Determine the (x, y) coordinate at the center of the cell enclosing the given text.  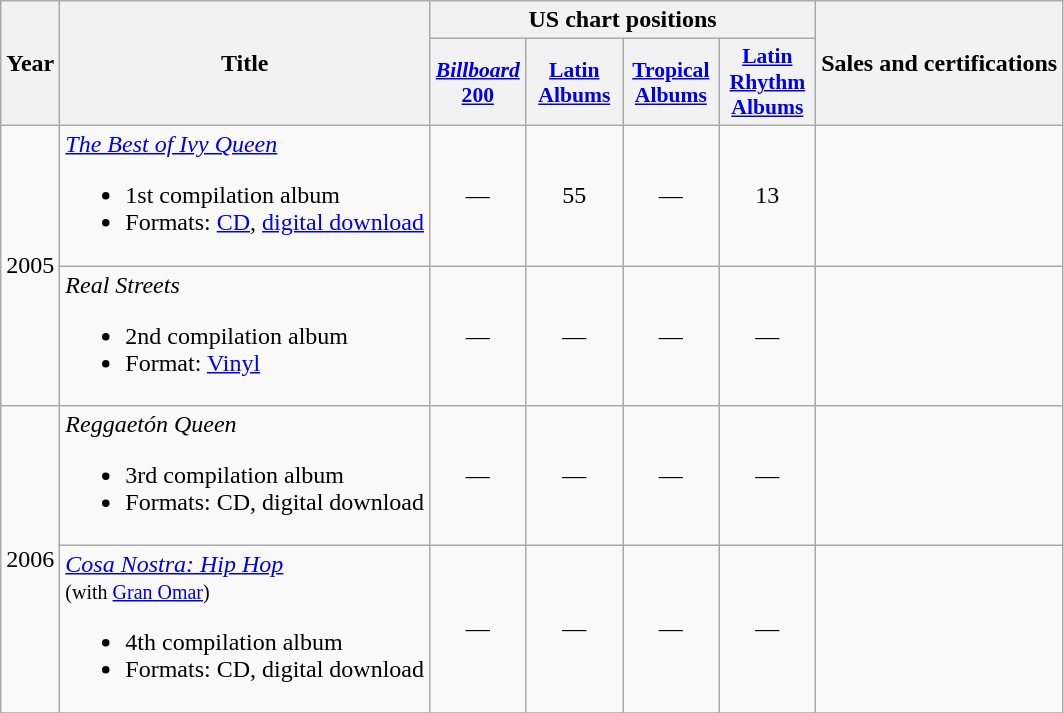
Cosa Nostra: Hip Hop (with Gran Omar)4th compilation albumFormats: CD, digital download (245, 630)
Year (30, 64)
Tropical Albums (672, 82)
13 (768, 195)
Billboard 200 (478, 82)
Real Streets2nd compilation albumFormat: Vinyl (245, 336)
Title (245, 64)
Latin Albums (574, 82)
Latin Rhythm Albums (768, 82)
2005 (30, 265)
Sales and certifications (940, 64)
US chart positions (623, 20)
Reggaetón Queen3rd compilation albumFormats: CD, digital download (245, 476)
The Best of Ivy Queen1st compilation albumFormats: CD, digital download (245, 195)
55 (574, 195)
2006 (30, 560)
